Return the (X, Y) coordinate for the center point of the cell that contains the specified text.  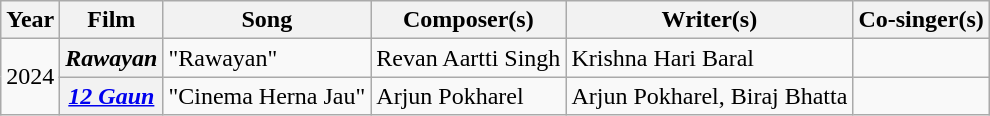
Krishna Hari Baral (710, 58)
Arjun Pokharel (468, 96)
Writer(s) (710, 20)
Co-singer(s) (921, 20)
12 Gaun (112, 96)
Year (30, 20)
"Rawayan" (267, 58)
Song (267, 20)
Composer(s) (468, 20)
2024 (30, 77)
Rawayan (112, 58)
Revan Aartti Singh (468, 58)
Arjun Pokharel, Biraj Bhatta (710, 96)
"Cinema Herna Jau" (267, 96)
Film (112, 20)
